Search for the cell housing the specified text and yield its [X, Y] center coordinate. 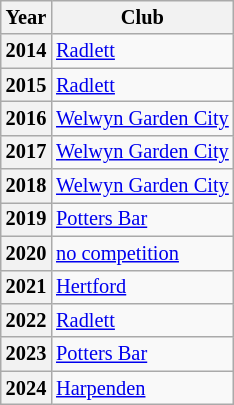
2022 [26, 320]
2018 [26, 186]
2015 [26, 85]
Year [26, 17]
2017 [26, 152]
2024 [26, 388]
Hertford [142, 287]
no competition [142, 253]
2020 [26, 253]
Club [142, 17]
2016 [26, 118]
2023 [26, 354]
2021 [26, 287]
2014 [26, 51]
Harpenden [142, 388]
2019 [26, 219]
